Detect which cell encompasses the target text, then output its [x, y] center coordinate. 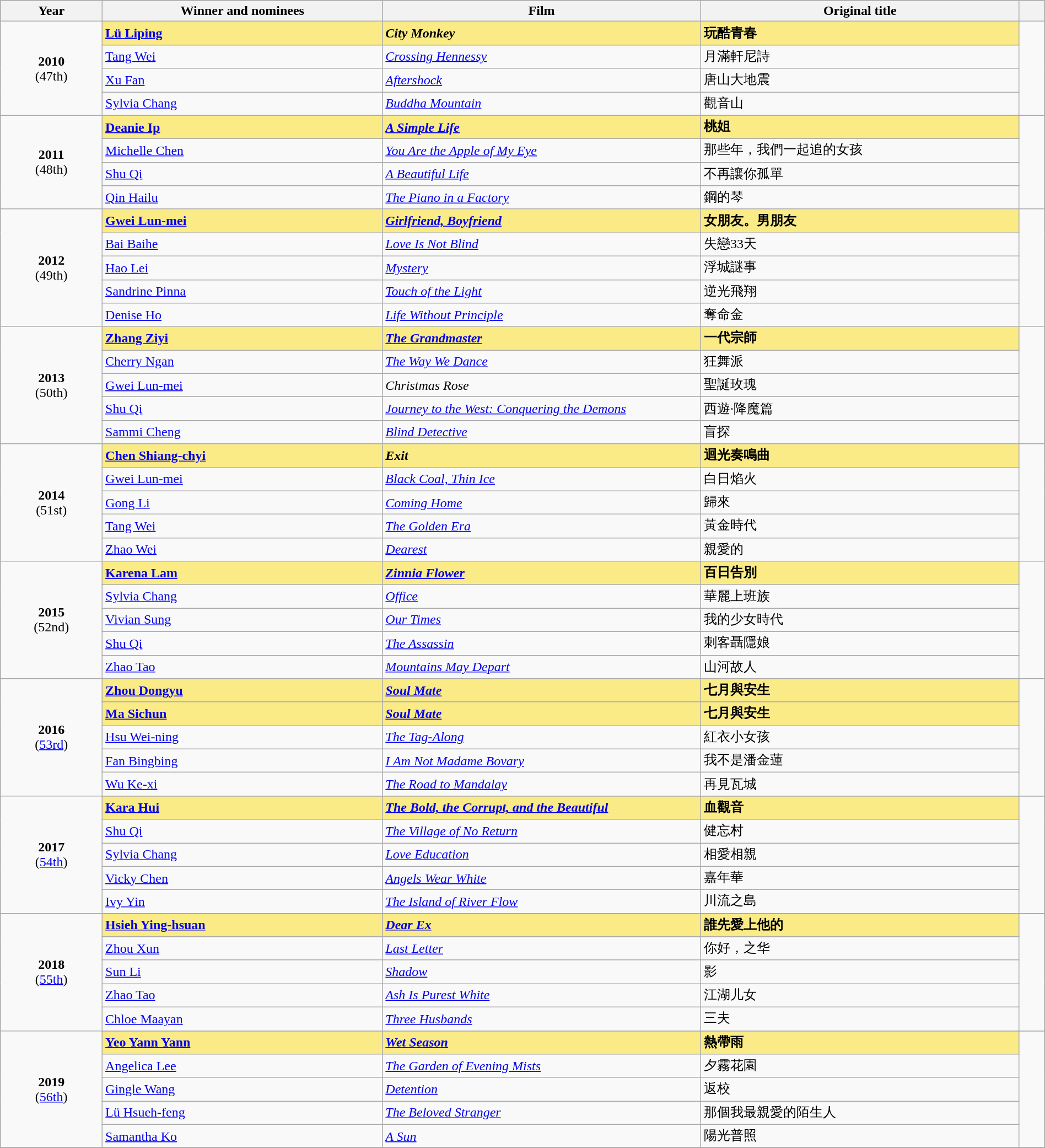
那個我最親愛的陌生人 [860, 1113]
2013(50th) [52, 385]
盲探 [860, 432]
西遊·降魔篇 [860, 409]
山河故人 [860, 667]
Xu Fan [243, 81]
熱帶雨 [860, 1042]
Christmas Rose [542, 385]
Zhou Dongyu [243, 690]
Chen Shiang-chyi [243, 455]
Office [542, 597]
浮城謎事 [860, 268]
Sun Li [243, 972]
Denise Ho [243, 315]
Black Coal, Thin Ice [542, 480]
嘉年華 [860, 878]
2012(49th) [52, 268]
The Garden of Evening Mists [542, 1066]
Film [542, 11]
Deanie Ip [243, 127]
Three Husbands [542, 1019]
Coming Home [542, 503]
玩酷青春 [860, 33]
Gong Li [243, 503]
觀音山 [860, 104]
The Piano in a Factory [542, 197]
Dear Ex [542, 925]
The Island of River Flow [542, 902]
Wu Ke-xi [243, 784]
迴光奏鳴曲 [860, 455]
2017(54th) [52, 855]
三夫 [860, 1019]
The Bold, the Corrupt, and the Beautiful [542, 807]
Love Is Not Blind [542, 245]
Gingle Wang [243, 1090]
Shadow [542, 972]
女朋友。男朋友 [860, 221]
陽光普照 [860, 1136]
桃姐 [860, 127]
Angelica Lee [243, 1066]
A Sun [542, 1136]
The Assassin [542, 643]
Original title [860, 11]
Journey to the West: Conquering the Demons [542, 409]
月滿軒尼詩 [860, 56]
百日告別 [860, 573]
Zhang Ziyi [243, 339]
The Way We Dance [542, 362]
I Am Not Madame Bovary [542, 761]
2015(52nd) [52, 620]
一代宗師 [860, 339]
健忘村 [860, 832]
City Monkey [542, 33]
Zinnia Flower [542, 573]
Bai Baihe [243, 245]
影 [860, 972]
Chloe Maayan [243, 1019]
Crossing Hennessy [542, 56]
Cherry Ngan [243, 362]
Ivy Yin [243, 902]
Qin Hailu [243, 197]
Samantha Ko [243, 1136]
Hao Lei [243, 268]
2019(56th) [52, 1090]
Vivian Sung [243, 620]
A Simple Life [542, 127]
The Road to Mandalay [542, 784]
Girlfriend, Boyfriend [542, 221]
狂舞派 [860, 362]
失戀33天 [860, 245]
川流之島 [860, 902]
血觀音 [860, 807]
Michelle Chen [243, 151]
Ash Is Purest White [542, 996]
刺客聶隱娘 [860, 643]
你好，之华 [860, 948]
Love Education [542, 855]
Fan Bingbing [243, 761]
奪命金 [860, 315]
Year [52, 11]
Zhou Xun [243, 948]
Life Without Principle [542, 315]
紅衣小女孩 [860, 738]
聖誕玫瑰 [860, 385]
逆光飛翔 [860, 291]
Kara Hui [243, 807]
A Beautiful Life [542, 174]
2014(51st) [52, 503]
Blind Detective [542, 432]
那些年，我們一起追的女孩 [860, 151]
我不是潘金蓮 [860, 761]
2018(55th) [52, 972]
Dearest [542, 549]
Sammi Cheng [243, 432]
夕霧花園 [860, 1066]
The Tag-Along [542, 738]
誰先愛上他的 [860, 925]
Sandrine Pinna [243, 291]
白日焰火 [860, 480]
我的少女時代 [860, 620]
2016(53rd) [52, 738]
The Village of No Return [542, 832]
Last Letter [542, 948]
Yeo Yann Yann [243, 1042]
歸來 [860, 503]
相愛相親 [860, 855]
Exit [542, 455]
Hsu Wei-ning [243, 738]
Karena Lam [243, 573]
Buddha Mountain [542, 104]
Vicky Chen [243, 878]
2011(48th) [52, 162]
返校 [860, 1090]
Detention [542, 1090]
江湖儿女 [860, 996]
唐山大地震 [860, 81]
鋼的琴 [860, 197]
The Golden Era [542, 526]
Lü Hsueh-feng [243, 1113]
Angels Wear White [542, 878]
Zhao Wei [243, 549]
Ma Sichun [243, 714]
黃金時代 [860, 526]
The Grandmaster [542, 339]
Wet Season [542, 1042]
Winner and nominees [243, 11]
Aftershock [542, 81]
2010(47th) [52, 68]
Mountains May Depart [542, 667]
Our Times [542, 620]
You Are the Apple of My Eye [542, 151]
不再讓你孤單 [860, 174]
Lü Liping [243, 33]
The Beloved Stranger [542, 1113]
Mystery [542, 268]
Hsieh Ying-hsuan [243, 925]
Touch of the Light [542, 291]
再見瓦城 [860, 784]
華麗上班族 [860, 597]
親愛的 [860, 549]
